Detect which cell encompasses the target text, then output its (X, Y) center coordinate. 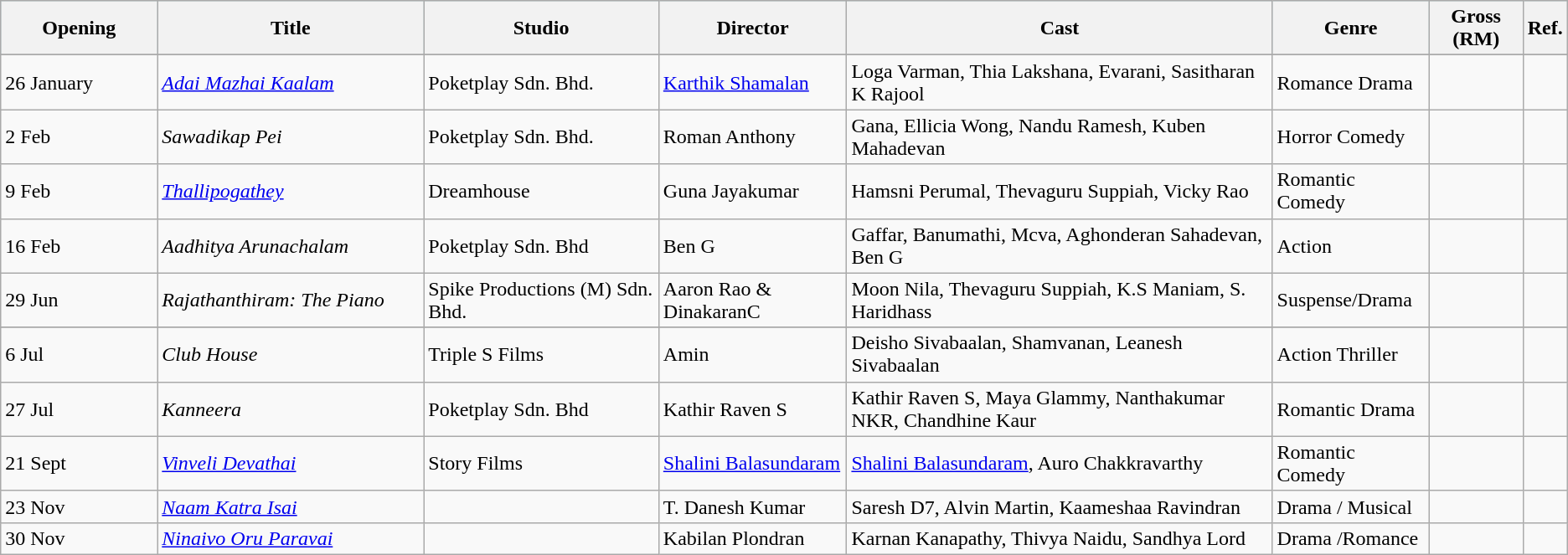
30 Nov (79, 538)
2 Feb (79, 137)
26 January (79, 82)
Thallipogathey (291, 191)
Naam Katra Isai (291, 506)
16 Feb (79, 246)
Drama / Musical (1350, 506)
Action (1350, 246)
Kanneera (291, 409)
Aadhitya Arunachalam (291, 246)
Ref. (1545, 28)
23 Nov (79, 506)
Drama /Romance (1350, 538)
Story Films (541, 464)
Ben G (752, 246)
Vinveli Devathai (291, 464)
T. Danesh Kumar (752, 506)
21 Sept (79, 464)
Director (752, 28)
Shalini Balasundaram, Auro Chakkravarthy (1060, 464)
Gana, Ellicia Wong, Nandu Ramesh, Kuben Mahadevan (1060, 137)
Triple S Films (541, 355)
Sawadikap Pei (291, 137)
Ninaivo Oru Paravai (291, 538)
Gross (RM) (1476, 28)
Gaffar, Banumathi, Mcva, Aghonderan Sahadevan, Ben G (1060, 246)
29 Jun (79, 300)
Karnan Kanapathy, Thivya Naidu, Sandhya Lord (1060, 538)
27 Jul (79, 409)
Kathir Raven S, Maya Glammy, Nanthakumar NKR, Chandhine Kaur (1060, 409)
Horror Comedy (1350, 137)
Club House (291, 355)
Aaron Rao & DinakaranC (752, 300)
Romance Drama (1350, 82)
6 Jul (79, 355)
Genre (1350, 28)
Rajathanthiram: The Piano (291, 300)
Karthik Shamalan (752, 82)
Adai Mazhai Kaalam (291, 82)
9 Feb (79, 191)
Saresh D7, Alvin Martin, Kaameshaa Ravindran (1060, 506)
Shalini Balasundaram (752, 464)
Amin (752, 355)
Title (291, 28)
Roman Anthony (752, 137)
Guna Jayakumar (752, 191)
Moon Nila, Thevaguru Suppiah, K.S Maniam, S. Haridhass (1060, 300)
Kathir Raven S (752, 409)
Opening (79, 28)
Action Thriller (1350, 355)
Cast (1060, 28)
Loga Varman, Thia Lakshana, Evarani, Sasitharan K Rajool (1060, 82)
Dreamhouse (541, 191)
Suspense/Drama (1350, 300)
Hamsni Perumal, Thevaguru Suppiah, Vicky Rao (1060, 191)
Deisho Sivabaalan, Shamvanan, Leanesh Sivabaalan (1060, 355)
Romantic Drama (1350, 409)
Studio (541, 28)
Spike Productions (M) Sdn. Bhd. (541, 300)
Kabilan Plondran (752, 538)
